Locate the cell with the specified text and output its (x, y) center coordinate. 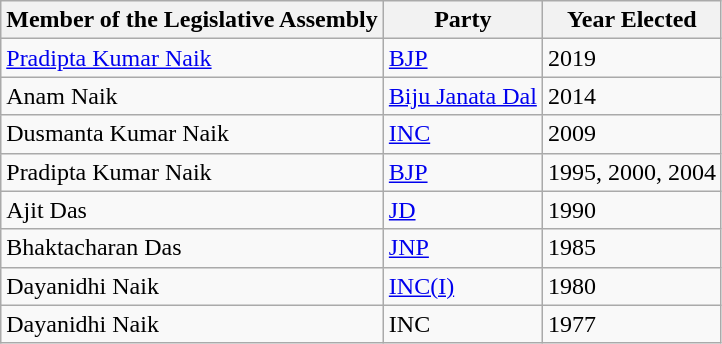
Anam Naik (192, 96)
1980 (632, 286)
Year Elected (632, 20)
INC(I) (462, 286)
Dusmanta Kumar Naik (192, 134)
JD (462, 210)
1990 (632, 210)
Bhaktacharan Das (192, 248)
Ajit Das (192, 210)
Party (462, 20)
2019 (632, 58)
JNP (462, 248)
2009 (632, 134)
Biju Janata Dal (462, 96)
1995, 2000, 2004 (632, 172)
2014 (632, 96)
1985 (632, 248)
Member of the Legislative Assembly (192, 20)
1977 (632, 324)
